For the text-containing cell, return its midpoint in (x, y) coordinate format. 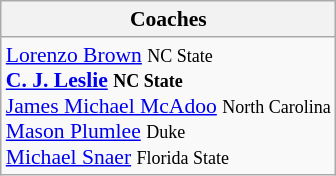
Coaches (168, 19)
Lorenzo Brown NC StateC. J. Leslie NC StateJames Michael McAdoo North CarolinaMason Plumlee DukeMichael Snaer Florida State (168, 106)
